Return [x, y] of the center of cell containing provided text 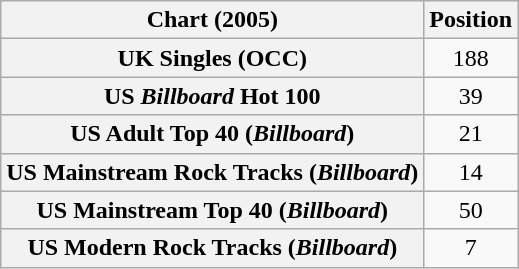
39 [471, 96]
7 [471, 248]
50 [471, 210]
US Mainstream Rock Tracks (Billboard) [212, 172]
UK Singles (OCC) [212, 58]
21 [471, 134]
Position [471, 20]
US Billboard Hot 100 [212, 96]
US Modern Rock Tracks (Billboard) [212, 248]
US Mainstream Top 40 (Billboard) [212, 210]
US Adult Top 40 (Billboard) [212, 134]
14 [471, 172]
188 [471, 58]
Chart (2005) [212, 20]
